Return (X, Y) of the center of cell containing provided text 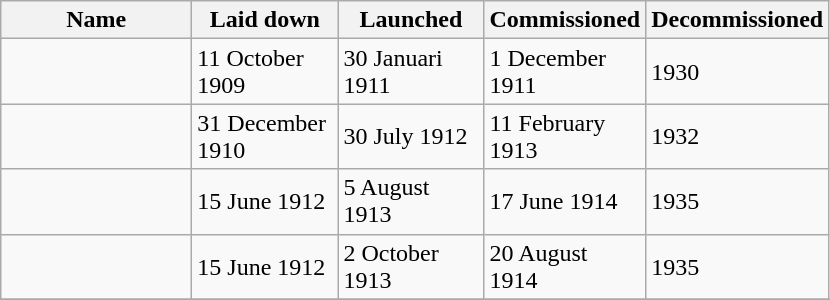
1 December 1911 (565, 72)
1930 (738, 72)
Launched (411, 20)
17 June 1914 (565, 202)
31 December 1910 (265, 136)
2 October 1913 (411, 266)
Decommissioned (738, 20)
5 August 1913 (411, 202)
Name (96, 20)
Laid down (265, 20)
30 Januari 1911 (411, 72)
20 August 1914 (565, 266)
Commissioned (565, 20)
30 July 1912 (411, 136)
11 October 1909 (265, 72)
1932 (738, 136)
11 February 1913 (565, 136)
